Determine the [x, y] coordinate at the center of the cell enclosing the given text.  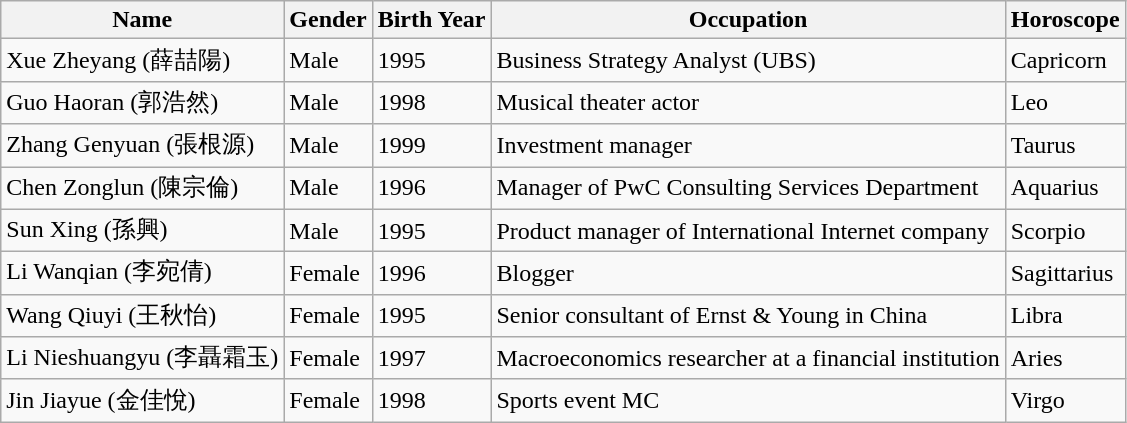
Li Nieshuangyu (李聶霜玉) [142, 358]
Blogger [748, 274]
1997 [432, 358]
Xue Zheyang (薛喆陽) [142, 60]
Senior consultant of Ernst & Young in China [748, 316]
Aries [1065, 358]
Aquarius [1065, 188]
Name [142, 20]
Occupation [748, 20]
Business Strategy Analyst (UBS) [748, 60]
Manager of PwC Consulting Services Department [748, 188]
Li Wanqian (李宛倩) [142, 274]
Virgo [1065, 400]
Birth Year [432, 20]
Sagittarius [1065, 274]
Horoscope [1065, 20]
Guo Haoran (郭浩然) [142, 102]
Chen Zonglun (陳宗倫) [142, 188]
Capricorn [1065, 60]
Wang Qiuyi (王秋怡) [142, 316]
Zhang Genyuan (張根源) [142, 146]
Product manager of International Internet company [748, 230]
Macroeconomics researcher at a financial institution [748, 358]
Taurus [1065, 146]
Leo [1065, 102]
Sun Xing (孫興) [142, 230]
Scorpio [1065, 230]
Jin Jiayue (金佳悅) [142, 400]
Gender [328, 20]
Investment manager [748, 146]
Libra [1065, 316]
Sports event MC [748, 400]
1999 [432, 146]
Musical theater actor [748, 102]
